Output the [x, y] coordinate of the center of the cell containing the given text.  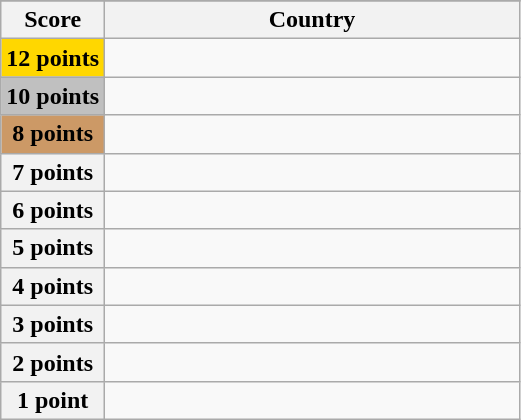
4 points [53, 286]
12 points [53, 58]
Score [53, 20]
8 points [53, 134]
6 points [53, 210]
1 point [53, 400]
5 points [53, 248]
7 points [53, 172]
10 points [53, 96]
Country [312, 20]
3 points [53, 324]
2 points [53, 362]
